Detect which cell encompasses the target text, then output its [X, Y] center coordinate. 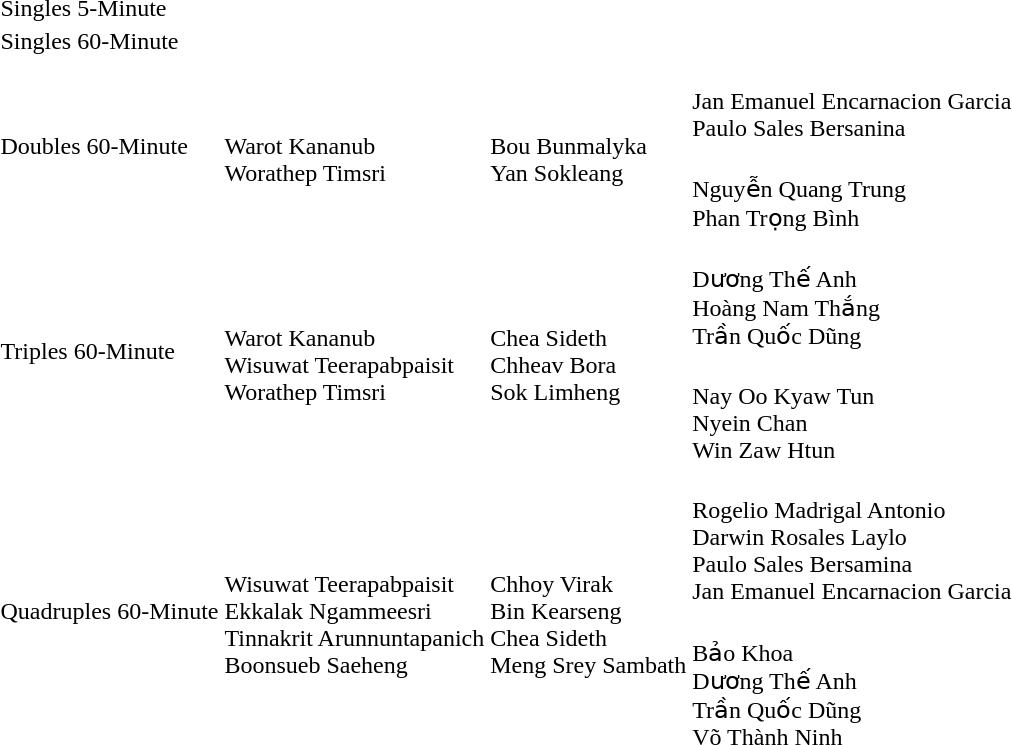
Warot KananubWisuwat TeerapabpaisitWorathep Timsri [354, 351]
Warot KananubWorathep Timsri [354, 146]
Chea SidethChheav BoraSok Limheng [588, 351]
Bou BunmalykaYan Sokleang [588, 146]
